Detect which cell encompasses the target text, then output its (x, y) center coordinate. 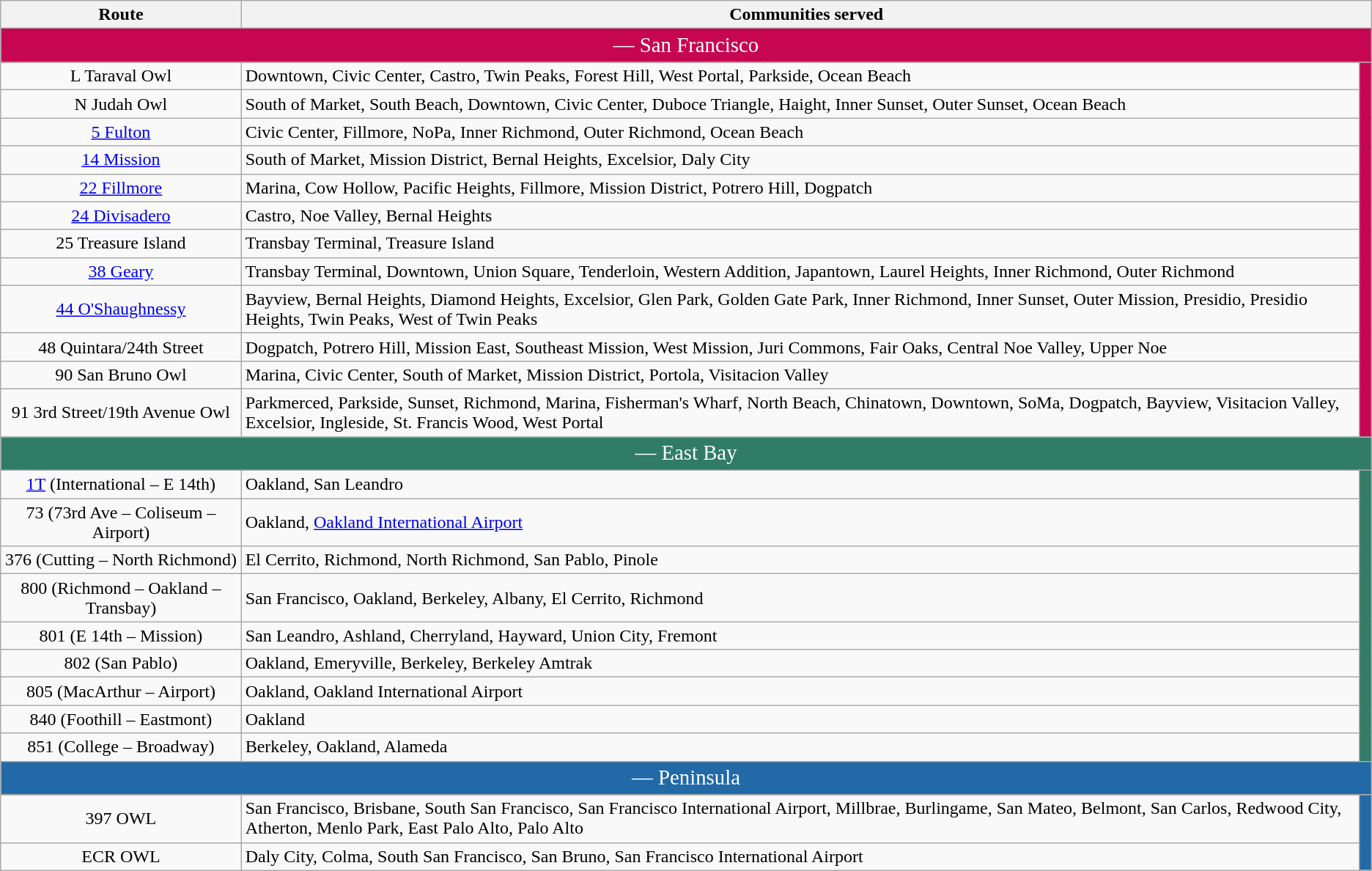
Oakland, Emeryville, Berkeley, Berkeley Amtrak (800, 664)
Route (121, 15)
— San Francisco (686, 45)
851 (College – Broadway) (121, 747)
90 San Bruno Owl (121, 375)
— East Bay (686, 454)
Castro, Noe Valley, Bernal Heights (800, 216)
14 Mission (121, 160)
376 (Cutting – North Richmond) (121, 560)
1T (International – E 14th) (121, 485)
— Peninsula (686, 778)
San Leandro, Ashland, Cherryland, Hayward, Union City, Fremont (800, 636)
91 3rd Street/19th Avenue Owl (121, 412)
South of Market, Mission District, Bernal Heights, Excelsior, Daly City (800, 160)
Marina, Cow Hollow, Pacific Heights, Fillmore, Mission District, Potrero Hill, Dogpatch (800, 188)
South of Market, South Beach, Downtown, Civic Center, Duboce Triangle, Haight, Inner Sunset, Outer Sunset, Ocean Beach (800, 104)
840 (Foothill – Eastmont) (121, 719)
73 (73rd Ave – Coliseum – Airport) (121, 522)
Oakland (800, 719)
25 Treasure Island (121, 243)
38 Geary (121, 271)
Marina, Civic Center, South of Market, Mission District, Portola, Visitacion Valley (800, 375)
802 (San Pablo) (121, 664)
805 (MacArthur – Airport) (121, 691)
801 (E 14th – Mission) (121, 636)
Transbay Terminal, Downtown, Union Square, Tenderloin, Western Addition, Japantown, Laurel Heights, Inner Richmond, Outer Richmond (800, 271)
24 Divisadero (121, 216)
5 Fulton (121, 132)
44 O'Shaughnessy (121, 309)
Downtown, Civic Center, Castro, Twin Peaks, Forest Hill, West Portal, Parkside, Ocean Beach (800, 76)
Daly City, Colma, South San Francisco, San Bruno, San Francisco International Airport (800, 856)
El Cerrito, Richmond, North Richmond, San Pablo, Pinole (800, 560)
22 Fillmore (121, 188)
Dogpatch, Potrero Hill, Mission East, Southeast Mission, West Mission, Juri Commons, Fair Oaks, Central Noe Valley, Upper Noe (800, 347)
Transbay Terminal, Treasure Island (800, 243)
L Taraval Owl (121, 76)
San Francisco, Oakland, Berkeley, Albany, El Cerrito, Richmond (800, 598)
800 (Richmond – Oakland – Transbay) (121, 598)
N Judah Owl (121, 104)
Civic Center, Fillmore, NoPa, Inner Richmond, Outer Richmond, Ocean Beach (800, 132)
Berkeley, Oakland, Alameda (800, 747)
Communities served (806, 15)
Oakland, San Leandro (800, 485)
48 Quintara/24th Street (121, 347)
397 OWL (121, 818)
ECR OWL (121, 856)
